For the text-containing cell, return its midpoint in (X, Y) coordinate format. 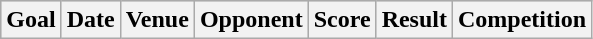
Opponent (251, 20)
Score (342, 20)
Goal (31, 20)
Competition (522, 20)
Venue (157, 20)
Date (90, 20)
Result (414, 20)
